Return [X, Y] of the center of cell containing provided text 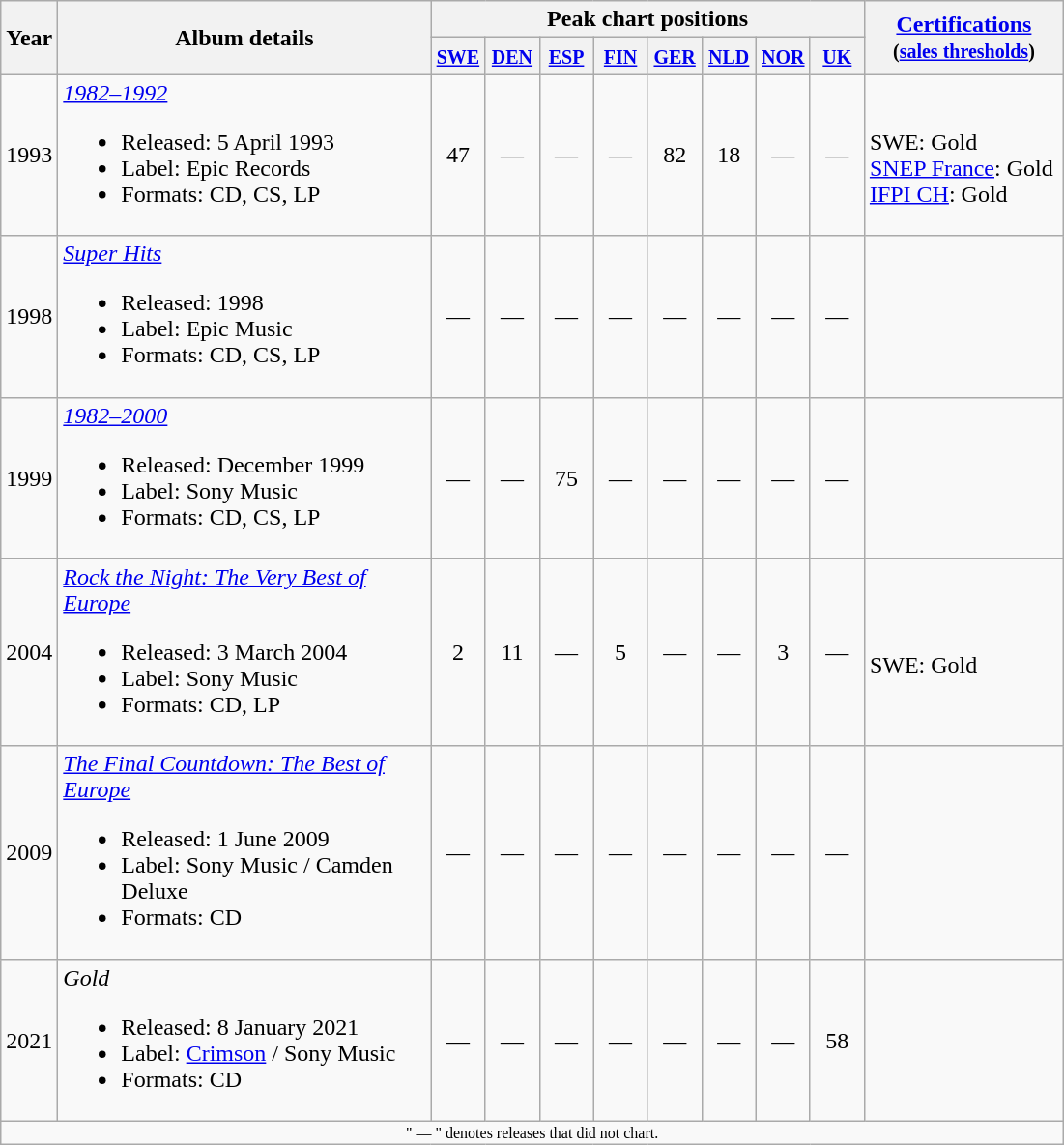
UK [837, 56]
Peak chart positions [647, 19]
2009 [29, 852]
ESP [566, 56]
SWE: GoldSNEP France: GoldIFPI CH: Gold [963, 155]
2021 [29, 1040]
47 [458, 155]
Year [29, 38]
5 [620, 652]
11 [512, 652]
1993 [29, 155]
GER [675, 56]
58 [837, 1040]
NOR [783, 56]
SWE: Gold [963, 652]
1999 [29, 477]
82 [675, 155]
Album details [244, 38]
Super HitsReleased: 1998Label: Epic MusicFormats: CD, CS, LP [244, 317]
1982–1992Released: 5 April 1993Label: Epic RecordsFormats: CD, CS, LP [244, 155]
3 [783, 652]
18 [729, 155]
NLD [729, 56]
" — " denotes releases that did not chart. [532, 1132]
GoldReleased: 8 January 2021Label: Crimson / Sony MusicFormats: CD [244, 1040]
2 [458, 652]
1998 [29, 317]
The Final Countdown: The Best of EuropeReleased: 1 June 2009Label: Sony Music / Camden DeluxeFormats: CD [244, 852]
FIN [620, 56]
1982–2000Released: December 1999Label: Sony MusicFormats: CD, CS, LP [244, 477]
SWE [458, 56]
2004 [29, 652]
75 [566, 477]
DEN [512, 56]
Certifications(sales thresholds) [963, 38]
Rock the Night: The Very Best of EuropeReleased: 3 March 2004Label: Sony MusicFormats: CD, LP [244, 652]
